Pinpoint the cell where the given text exists, returning its [X, Y] midpoint coordinate. 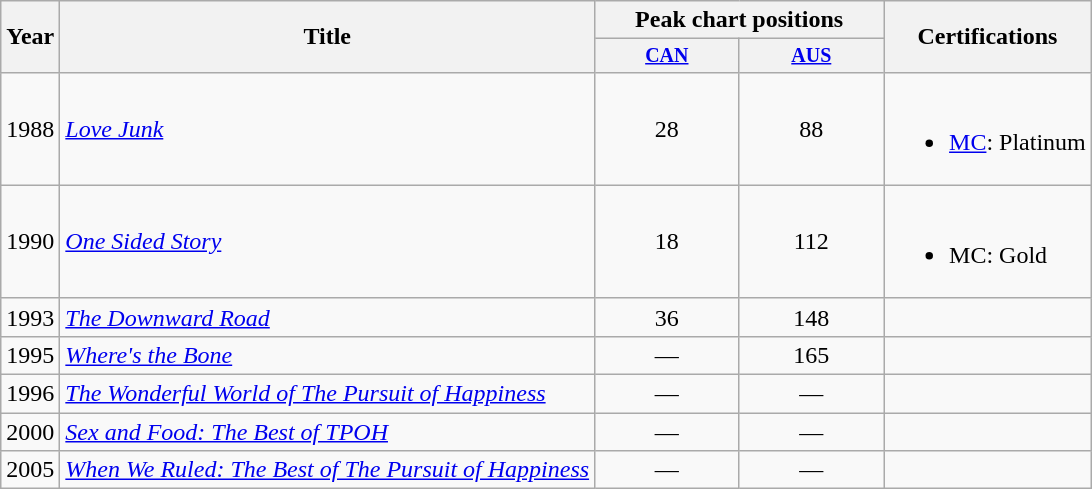
CAN [667, 56]
88 [811, 128]
Peak chart positions [740, 20]
Certifications [988, 37]
148 [811, 317]
Where's the Bone [328, 355]
MC: Gold [988, 242]
1988 [30, 128]
2005 [30, 470]
Love Junk [328, 128]
36 [667, 317]
One Sided Story [328, 242]
The Wonderful World of The Pursuit of Happiness [328, 394]
Year [30, 37]
AUS [811, 56]
18 [667, 242]
1996 [30, 394]
The Downward Road [328, 317]
1990 [30, 242]
2000 [30, 432]
Sex and Food: The Best of TPOH [328, 432]
1995 [30, 355]
28 [667, 128]
112 [811, 242]
Title [328, 37]
1993 [30, 317]
When We Ruled: The Best of The Pursuit of Happiness [328, 470]
165 [811, 355]
MC: Platinum [988, 128]
